Capture the cell that displays the provided text and extract its (x, y) central coordinate. 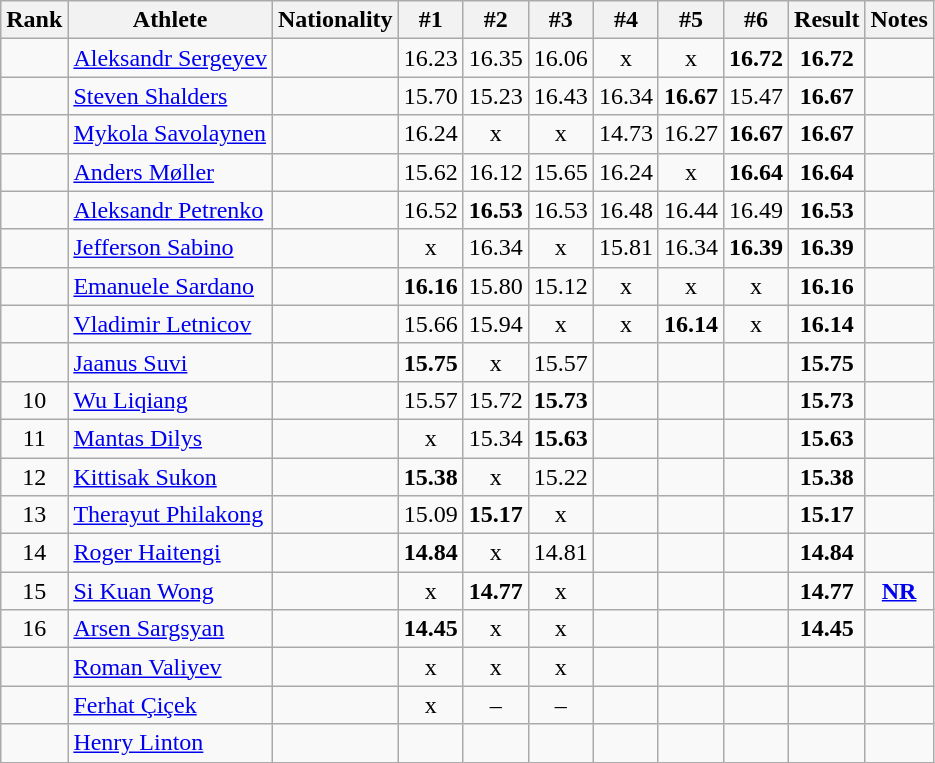
Roger Haitengi (170, 553)
16.06 (560, 58)
Si Kuan Wong (170, 591)
12 (34, 477)
Ferhat Çiçek (170, 705)
13 (34, 515)
Henry Linton (170, 743)
Roman Valiyev (170, 667)
16.49 (756, 210)
Kittisak Sukon (170, 477)
15.12 (560, 286)
Anders Møller (170, 172)
16.35 (496, 58)
11 (34, 438)
14 (34, 553)
16.27 (690, 134)
Mykola Savolaynen (170, 134)
Steven Shalders (170, 96)
Athlete (170, 20)
#6 (756, 20)
15.09 (430, 515)
15.66 (430, 324)
Arsen Sargsyan (170, 629)
Mantas Dilys (170, 438)
Therayut Philakong (170, 515)
16.12 (496, 172)
16.52 (430, 210)
15.23 (496, 96)
#1 (430, 20)
10 (34, 400)
15.22 (560, 477)
Jefferson Sabino (170, 248)
14.81 (560, 553)
Aleksandr Sergeyev (170, 58)
15 (34, 591)
15.34 (496, 438)
Result (827, 20)
16.48 (626, 210)
Jaanus Suvi (170, 362)
15.72 (496, 400)
#3 (560, 20)
Nationality (335, 20)
#4 (626, 20)
14.73 (626, 134)
15.62 (430, 172)
#5 (690, 20)
Aleksandr Petrenko (170, 210)
Notes (899, 20)
15.80 (496, 286)
Emanuele Sardano (170, 286)
15.65 (560, 172)
15.70 (430, 96)
16 (34, 629)
NR (899, 591)
Wu Liqiang (170, 400)
#2 (496, 20)
15.94 (496, 324)
15.47 (756, 96)
16.23 (430, 58)
16.44 (690, 210)
Rank (34, 20)
Vladimir Letnicov (170, 324)
15.81 (626, 248)
16.43 (560, 96)
